Provide the (x, y) coordinate of the cell's center where the given text is located.  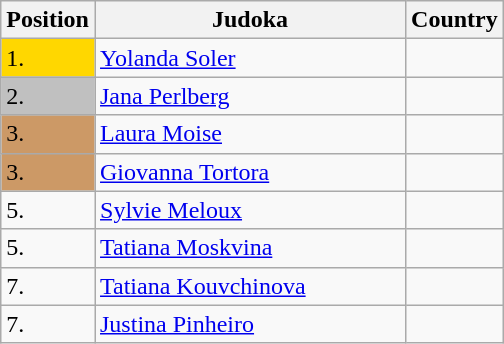
Judoka (250, 20)
1. (48, 58)
Justina Pinheiro (250, 324)
Tatiana Kouvchinova (250, 286)
2. (48, 96)
Position (48, 20)
Country (455, 20)
Sylvie Meloux (250, 210)
Tatiana Moskvina (250, 248)
Laura Moise (250, 134)
Giovanna Tortora (250, 172)
Yolanda Soler (250, 58)
Jana Perlberg (250, 96)
